From the cell containing the given text, extract its center point as (X, Y) coordinate. 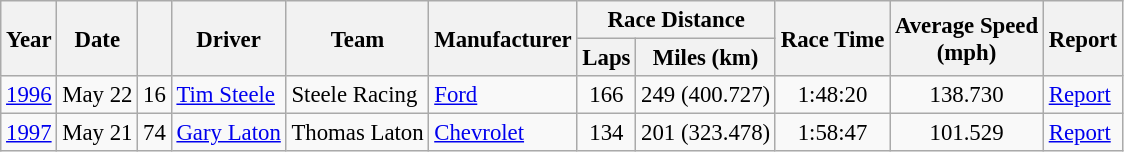
74 (154, 133)
Ford (503, 95)
1997 (29, 133)
Gary Laton (228, 133)
Average Speed(mph) (967, 38)
201 (323.478) (706, 133)
Year (29, 38)
Chevrolet (503, 133)
166 (606, 95)
1996 (29, 95)
Miles (km) (706, 58)
249 (400.727) (706, 95)
Driver (228, 38)
Race Distance (676, 20)
101.529 (967, 133)
May 22 (98, 95)
16 (154, 95)
May 21 (98, 133)
1:58:47 (832, 133)
Manufacturer (503, 38)
138.730 (967, 95)
Date (98, 38)
Tim Steele (228, 95)
Thomas Laton (358, 133)
134 (606, 133)
Team (358, 38)
Race Time (832, 38)
Steele Racing (358, 95)
Laps (606, 58)
1:48:20 (832, 95)
